Output the (x, y) coordinate of the center of the cell containing the given text.  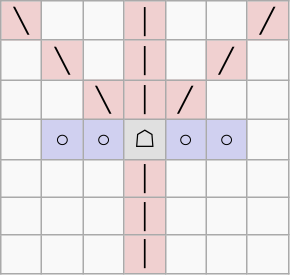
☖ (144, 139)
